From the cell containing the given text, extract its center point as (X, Y) coordinate. 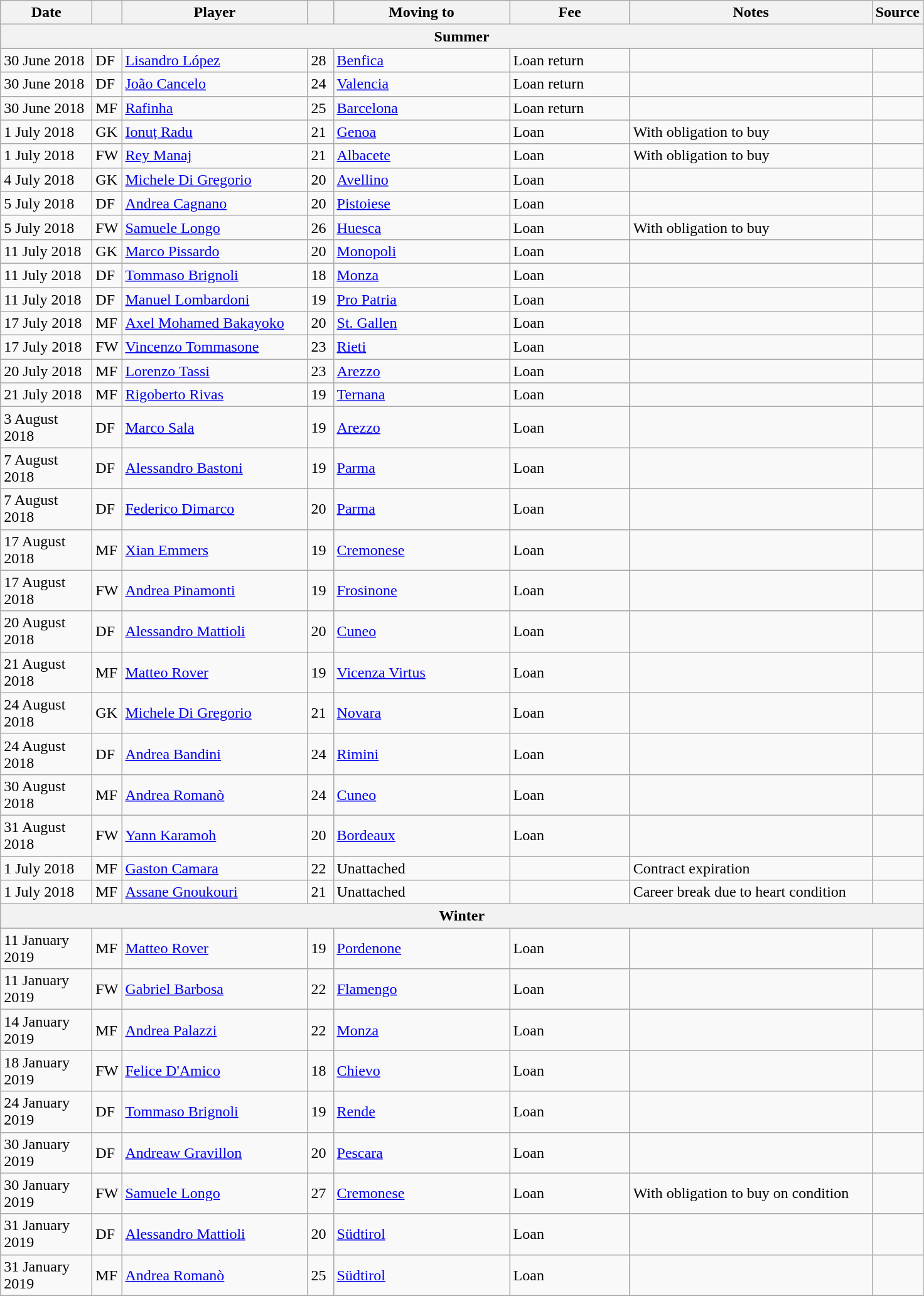
St. Gallen (422, 323)
21 July 2018 (46, 395)
Rigoberto Rivas (215, 395)
Fee (570, 13)
Genoa (422, 132)
Notes (751, 13)
Career break due to heart condition (751, 892)
14 January 2019 (46, 1030)
Ternana (422, 395)
24 January 2019 (46, 1111)
Andreaw Gravillon (215, 1153)
Winter (462, 916)
Gaston Camara (215, 868)
Frosinone (422, 590)
Pistoiese (422, 203)
21 August 2018 (46, 672)
20 July 2018 (46, 371)
Benfica (422, 60)
Lisandro López (215, 60)
26 (320, 227)
Rende (422, 1111)
With obligation to buy on condition (751, 1193)
Andrea Palazzi (215, 1030)
Pordenone (422, 948)
Andrea Cagnano (215, 203)
Rey Manaj (215, 156)
Huesca (422, 227)
Source (898, 13)
Player (215, 13)
27 (320, 1193)
3 August 2018 (46, 427)
Manuel Lombardoni (215, 300)
Novara (422, 713)
18 January 2019 (46, 1071)
Andrea Pinamonti (215, 590)
4 July 2018 (46, 180)
João Cancelo (215, 84)
Chievo (422, 1071)
Barcelona (422, 108)
Rieti (422, 347)
28 (320, 60)
Valencia (422, 84)
Yann Karamoh (215, 835)
Contract expiration (751, 868)
Albacete (422, 156)
Pescara (422, 1153)
Vincenzo Tommasone (215, 347)
Pro Patria (422, 300)
31 August 2018 (46, 835)
Rimini (422, 753)
Gabriel Barbosa (215, 990)
Flamengo (422, 990)
Bordeaux (422, 835)
Xian Emmers (215, 550)
30 August 2018 (46, 795)
Lorenzo Tassi (215, 371)
Summer (462, 36)
Assane Gnoukouri (215, 892)
Federico Dimarco (215, 509)
Andrea Bandini (215, 753)
Alessandro Bastoni (215, 468)
Rafinha (215, 108)
Marco Sala (215, 427)
Monopoli (422, 251)
20 August 2018 (46, 632)
Ionuț Radu (215, 132)
Date (46, 13)
Vicenza Virtus (422, 672)
Marco Pissardo (215, 251)
Felice D'Amico (215, 1071)
Moving to (422, 13)
Axel Mohamed Bakayoko (215, 323)
Avellino (422, 180)
